Scan for the cell matching the given text and deliver its [X, Y] coordinate at center. 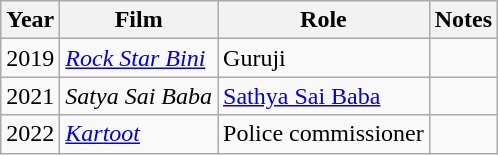
2022 [30, 134]
2021 [30, 96]
Year [30, 20]
2019 [30, 58]
Police commissioner [324, 134]
Kartoot [139, 134]
Guruji [324, 58]
Satya Sai Baba [139, 96]
Sathya Sai Baba [324, 96]
Notes [463, 20]
Rock Star Bini [139, 58]
Film [139, 20]
Role [324, 20]
